For the text-containing cell, return its midpoint in (x, y) coordinate format. 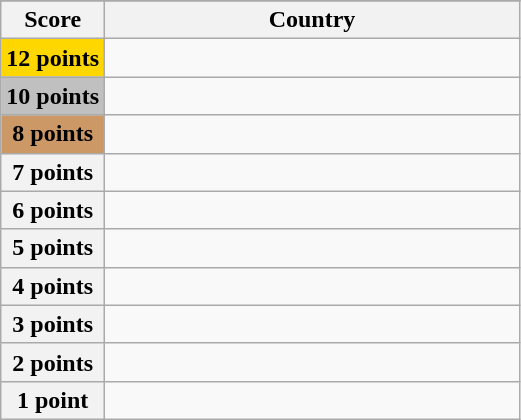
10 points (53, 96)
1 point (53, 400)
Country (312, 20)
12 points (53, 58)
4 points (53, 286)
5 points (53, 248)
Score (53, 20)
3 points (53, 324)
8 points (53, 134)
6 points (53, 210)
2 points (53, 362)
7 points (53, 172)
